Locate the cell with the specified text and output its (x, y) center coordinate. 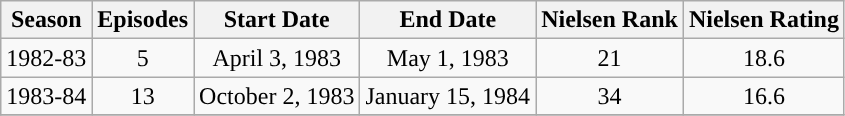
21 (610, 58)
Start Date (277, 20)
October 2, 1983 (277, 96)
April 3, 1983 (277, 58)
Episodes (143, 20)
January 15, 1984 (448, 96)
1982-83 (46, 58)
Nielsen Rank (610, 20)
End Date (448, 20)
5 (143, 58)
Nielsen Rating (764, 20)
1983-84 (46, 96)
Season (46, 20)
34 (610, 96)
18.6 (764, 58)
May 1, 1983 (448, 58)
13 (143, 96)
16.6 (764, 96)
